From the cell containing the given text, extract its center point as [X, Y] coordinate. 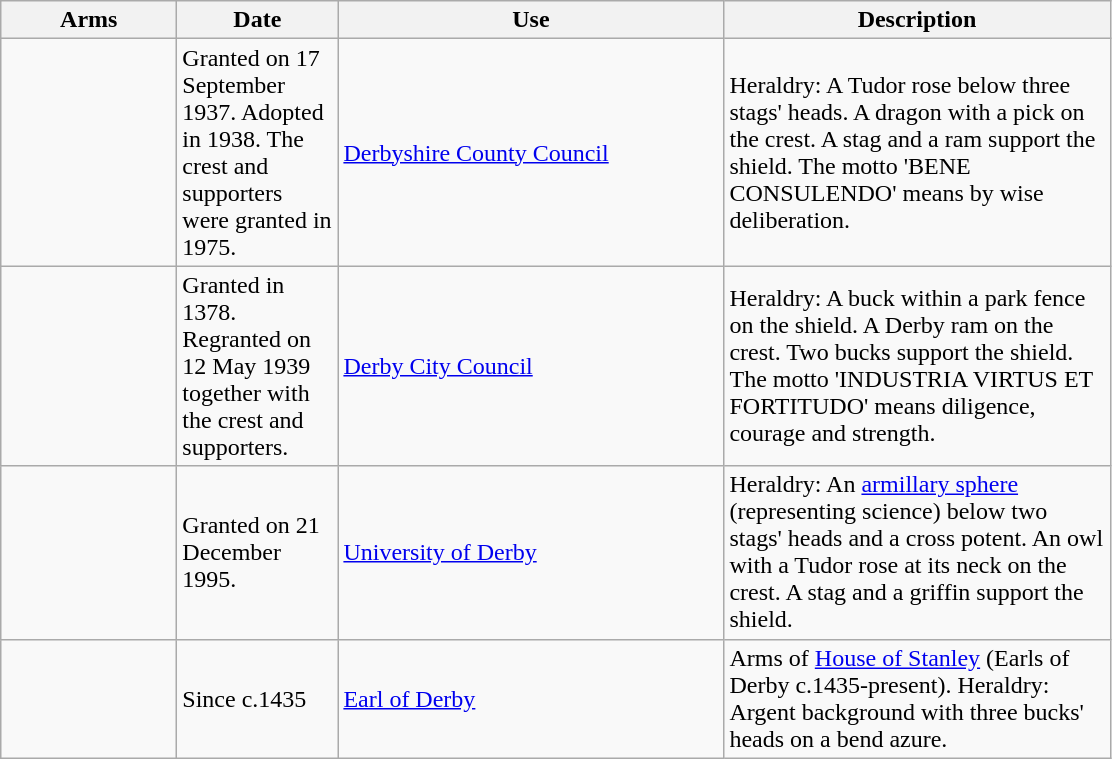
Description [917, 20]
Since c.1435 [258, 698]
Arms of House of Stanley (Earls of Derby c.1435-present). Heraldry: Argent background with three bucks' heads on a bend azure. [917, 698]
Derbyshire County Council [531, 152]
Granted in 1378. Regranted on 12 May 1939 together with the crest and supporters. [258, 366]
University of Derby [531, 552]
Granted on 17 September 1937. Adopted in 1938. The crest and supporters were granted in 1975. [258, 152]
Granted on 21 December 1995. [258, 552]
Derby City Council [531, 366]
Date [258, 20]
Use [531, 20]
Earl of Derby [531, 698]
Arms [89, 20]
